Locate the cell with the specified text and output its (x, y) center coordinate. 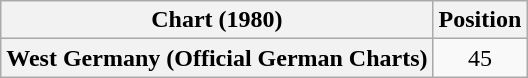
Chart (1980) (217, 20)
Position (480, 20)
45 (480, 58)
West Germany (Official German Charts) (217, 58)
